Extract the [x, y] coordinate from the center of the cell holding the provided text.  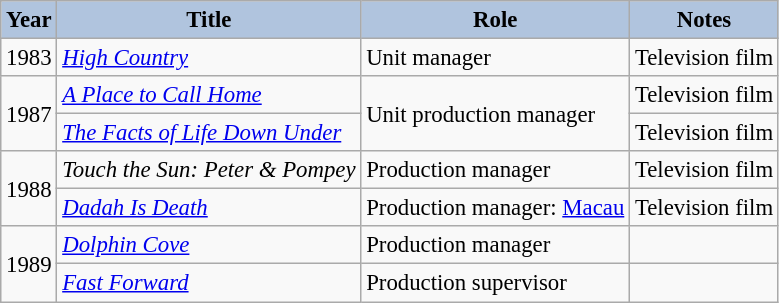
The Facts of Life Down Under [209, 133]
Dadah Is Death [209, 208]
Dolphin Cove [209, 245]
1983 [29, 58]
1988 [29, 188]
Touch the Sun: Peter & Pompey [209, 170]
Production supervisor [496, 283]
Unit manager [496, 58]
Fast Forward [209, 283]
Notes [704, 20]
1989 [29, 264]
Role [496, 20]
Year [29, 20]
Production manager: Macau [496, 208]
1987 [29, 114]
Unit production manager [496, 114]
Title [209, 20]
High Country [209, 58]
A Place to Call Home [209, 95]
